Find where the given text appears and provide that cell's center as (x, y) coordinate. 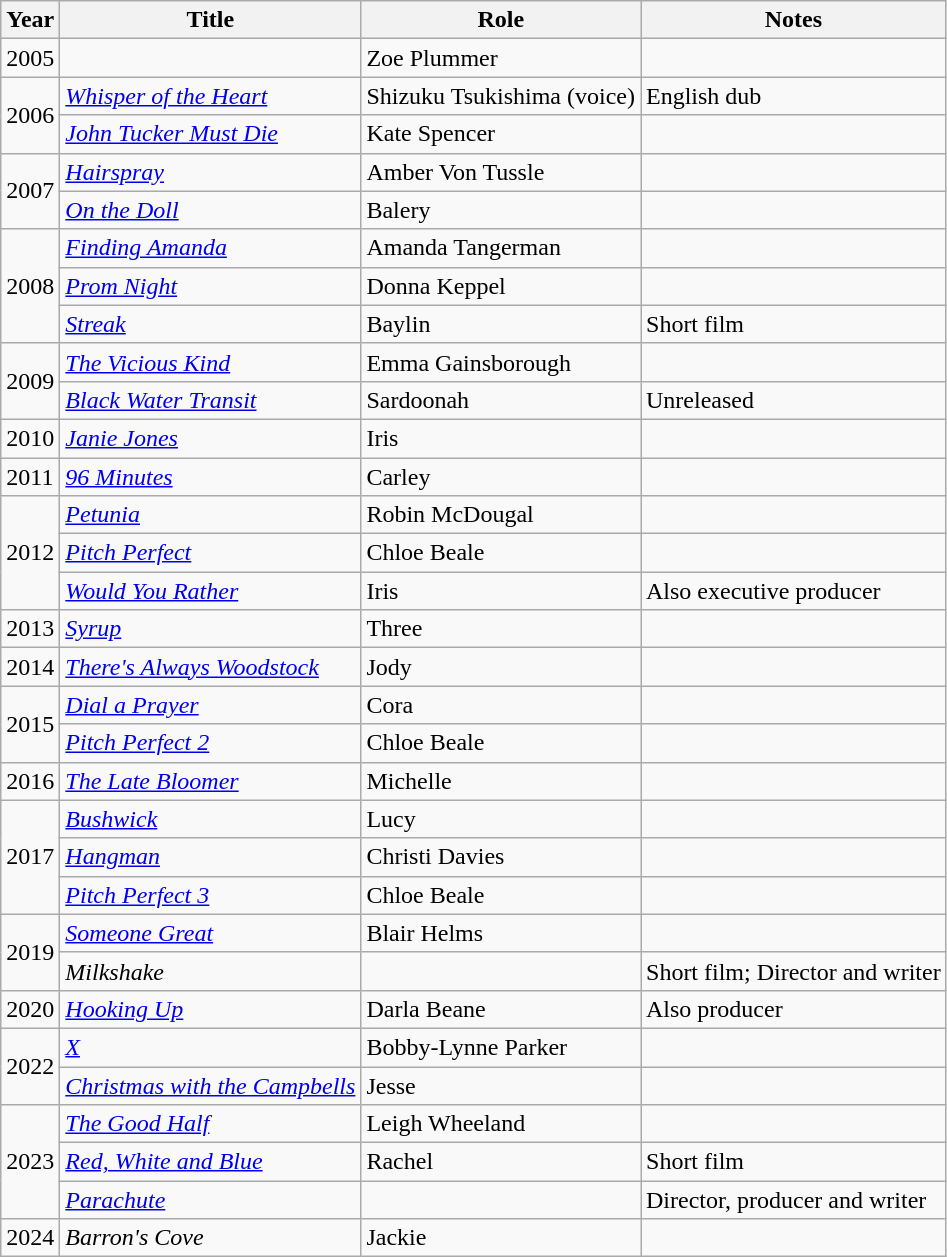
Pitch Perfect 3 (210, 895)
Syrup (210, 629)
2019 (30, 952)
The Good Half (210, 1124)
Director, producer and writer (793, 1200)
Finding Amanda (210, 248)
Parachute (210, 1200)
Milkshake (210, 971)
2016 (30, 781)
Also executive producer (793, 591)
Notes (793, 20)
2007 (30, 191)
Blair Helms (501, 933)
English dub (793, 96)
Rachel (501, 1162)
2023 (30, 1162)
Short film; Director and writer (793, 971)
Pitch Perfect 2 (210, 743)
Amber Von Tussle (501, 172)
2009 (30, 381)
Red, White and Blue (210, 1162)
Hangman (210, 857)
Jackie (501, 1238)
Unreleased (793, 400)
2017 (30, 857)
Someone Great (210, 933)
Janie Jones (210, 438)
Zoe Plummer (501, 58)
Jody (501, 667)
Petunia (210, 515)
2015 (30, 724)
Leigh Wheeland (501, 1124)
X (210, 1047)
Donna Keppel (501, 286)
2012 (30, 553)
Streak (210, 324)
Black Water Transit (210, 400)
John Tucker Must Die (210, 134)
2005 (30, 58)
Would You Rather (210, 591)
Three (501, 629)
Shizuku Tsukishima (voice) (501, 96)
Baylin (501, 324)
Jesse (501, 1085)
2010 (30, 438)
Emma Gainsborough (501, 362)
The Late Bloomer (210, 781)
Role (501, 20)
Whisper of the Heart (210, 96)
On the Doll (210, 210)
Sardoonah (501, 400)
Christmas with the Campbells (210, 1085)
Year (30, 20)
Lucy (501, 819)
Darla Beane (501, 1009)
Cora (501, 705)
Christi Davies (501, 857)
The Vicious Kind (210, 362)
Kate Spencer (501, 134)
2022 (30, 1066)
Title (210, 20)
2014 (30, 667)
Also producer (793, 1009)
Balery (501, 210)
2011 (30, 477)
Carley (501, 477)
Barron's Cove (210, 1238)
Robin McDougal (501, 515)
2020 (30, 1009)
2006 (30, 115)
2024 (30, 1238)
Dial a Prayer (210, 705)
Bobby-Lynne Parker (501, 1047)
Pitch Perfect (210, 553)
There's Always Woodstock (210, 667)
Prom Night (210, 286)
Hairspray (210, 172)
Bushwick (210, 819)
2013 (30, 629)
96 Minutes (210, 477)
2008 (30, 286)
Hooking Up (210, 1009)
Amanda Tangerman (501, 248)
Michelle (501, 781)
